For the text-containing cell, return its midpoint in (x, y) coordinate format. 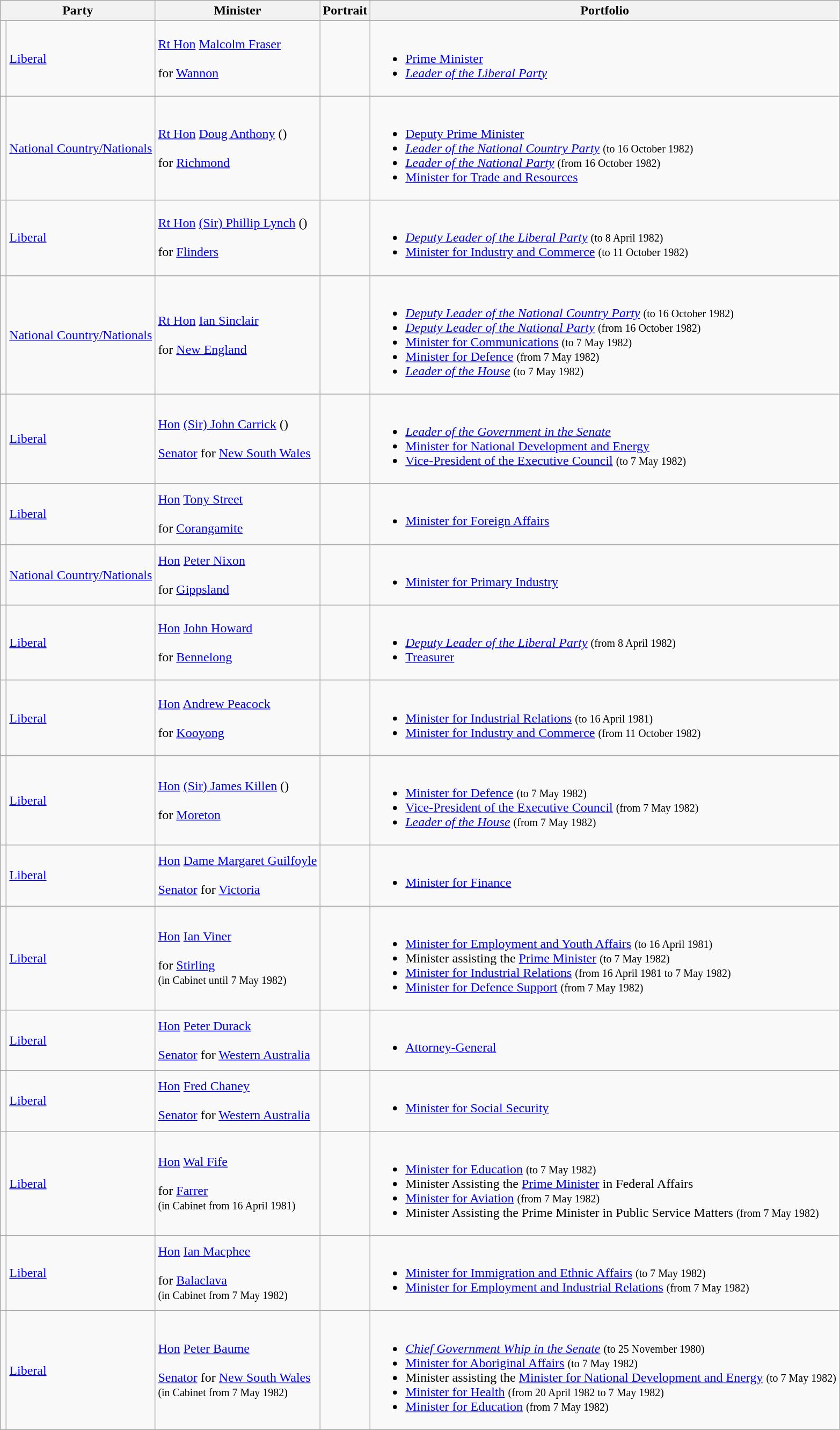
Hon Dame Margaret Guilfoyle Senator for Victoria (237, 875)
Hon Wal Fife for Farrer (in Cabinet from 16 April 1981) (237, 1184)
Minister for Finance (605, 875)
Hon Peter Durack Senator for Western Australia (237, 1040)
Prime MinisterLeader of the Liberal Party (605, 59)
Hon (Sir) James Killen () for Moreton (237, 800)
Deputy Leader of the Liberal Party (to 8 April 1982)Minister for Industry and Commerce (to 11 October 1982) (605, 238)
Rt Hon (Sir) Phillip Lynch () for Flinders (237, 238)
Hon Ian Viner for Stirling (in Cabinet until 7 May 1982) (237, 958)
Hon Ian Macphee for Balaclava (in Cabinet from 7 May 1982) (237, 1273)
Party (78, 11)
Deputy Leader of the Liberal Party (from 8 April 1982)Treasurer (605, 643)
Hon (Sir) John Carrick () Senator for New South Wales (237, 439)
Hon Andrew Peacock for Kooyong (237, 718)
Hon Peter Baume Senator for New South Wales (in Cabinet from 7 May 1982) (237, 1370)
Minister (237, 11)
Portrait (345, 11)
Minister for Defence (to 7 May 1982)Vice-President of the Executive Council (from 7 May 1982)Leader of the House (from 7 May 1982) (605, 800)
Minister for Immigration and Ethnic Affairs (to 7 May 1982)Minister for Employment and Industrial Relations (from 7 May 1982) (605, 1273)
Rt Hon Doug Anthony () for Richmond (237, 148)
Attorney-General (605, 1040)
Hon Fred Chaney Senator for Western Australia (237, 1101)
Rt Hon Ian Sinclair for New England (237, 335)
Leader of the Government in the SenateMinister for National Development and EnergyVice-President of the Executive Council (to 7 May 1982) (605, 439)
Hon John Howard for Bennelong (237, 643)
Hon Tony Street for Corangamite (237, 514)
Rt Hon Malcolm Fraser for Wannon (237, 59)
Minister for Foreign Affairs (605, 514)
Hon Peter Nixon for Gippsland (237, 574)
Portfolio (605, 11)
Minister for Industrial Relations (to 16 April 1981)Minister for Industry and Commerce (from 11 October 1982) (605, 718)
Minister for Primary Industry (605, 574)
Minister for Social Security (605, 1101)
